Identify which cell holds the provided text, then report its [x, y] central coordinate. 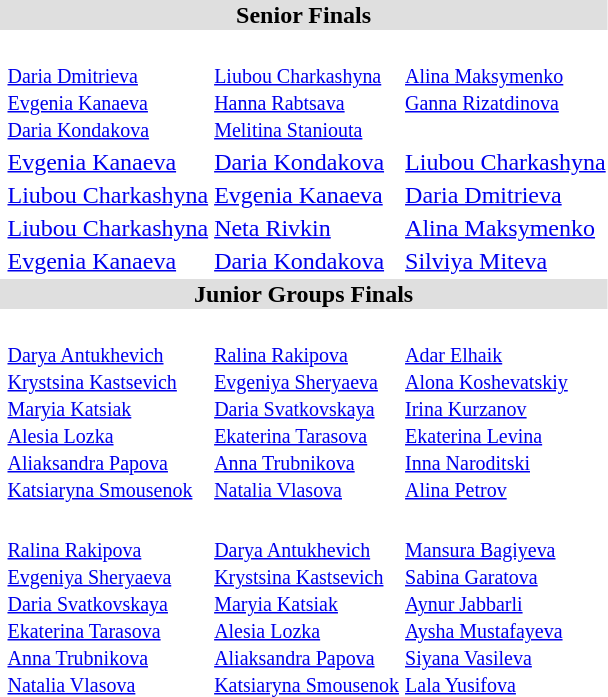
Adar ElhaikAlona KoshevatskiyIrina KurzanovEkaterina LevinaInna NaroditskiAlina Petrov [506, 408]
Silviya Miteva [506, 261]
Senior Finals [304, 15]
Darya AntukhevichKrystsina KastsevichMaryia KatsiakAlesia LozkaAliaksandra PapovaKatsiaryna Smousenok [108, 408]
Alina MaksymenkoGanna Rizatdinova [506, 88]
Ralina RakipovaEvgeniya SheryaevaDaria SvatkovskayaEkaterina TarasovaAnna TrubnikovaNatalia Vlasova [307, 408]
Junior Groups Finals [304, 294]
Daria DmitrievaEvgenia KanaevaDaria Kondakova [108, 88]
Alina Maksymenko [506, 228]
Daria Dmitrieva [506, 195]
Liubou CharkashynaHanna RabtsavaMelitina Staniouta [307, 88]
Neta Rivkin [307, 228]
